Pinpoint the cell where the given text exists, returning its (x, y) midpoint coordinate. 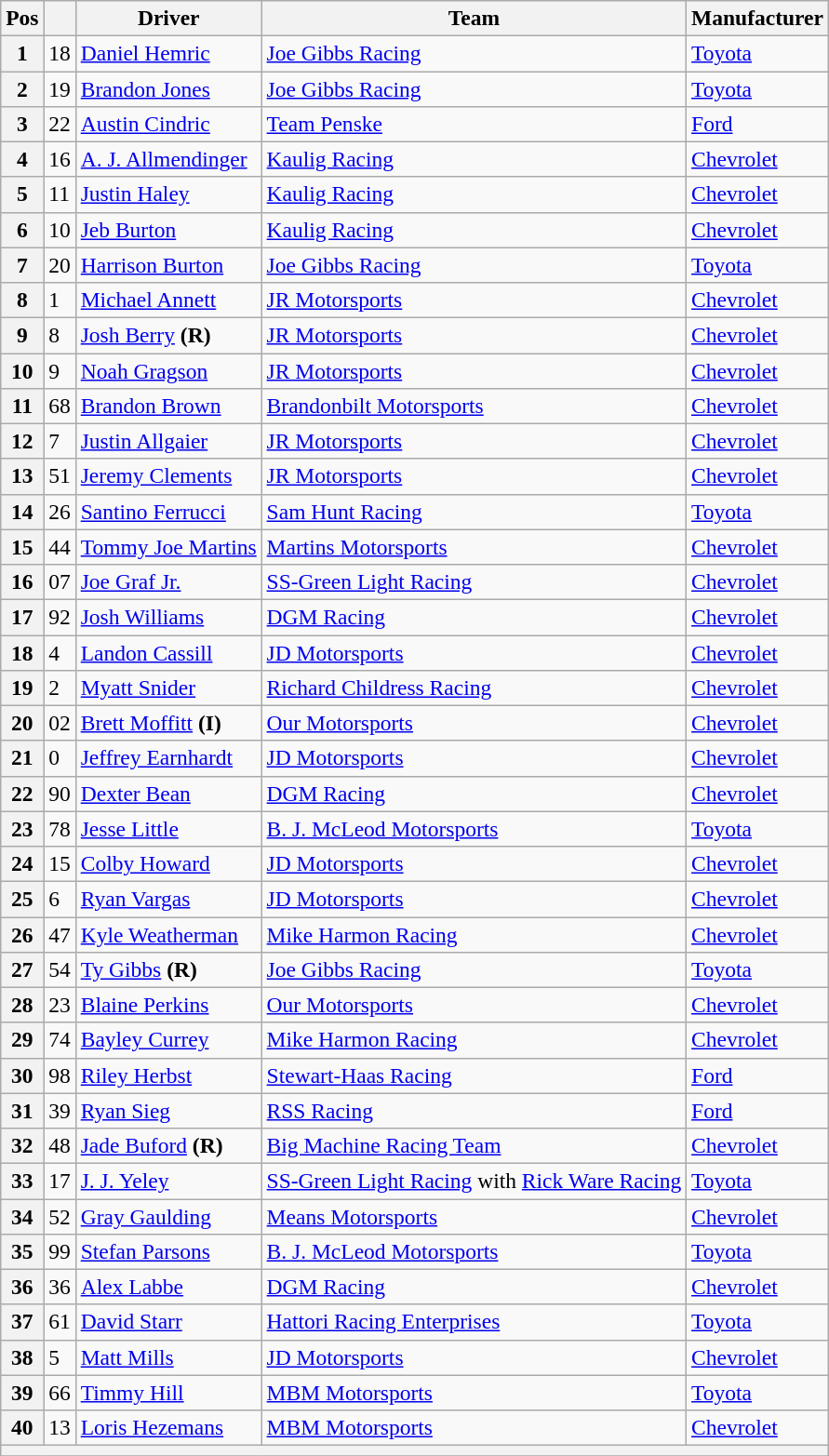
68 (60, 406)
Brandonbilt Motorsports (474, 406)
48 (60, 1145)
Team (474, 18)
Richard Childress Racing (474, 688)
Manufacturer (757, 18)
Dexter Bean (168, 794)
Loris Hezemans (168, 1427)
35 (22, 1251)
Means Motorsports (474, 1216)
Justin Allgaier (168, 441)
02 (60, 723)
98 (60, 1075)
32 (22, 1145)
14 (22, 512)
Myatt Snider (168, 688)
99 (60, 1251)
Jeb Burton (168, 230)
52 (60, 1216)
27 (22, 969)
90 (60, 794)
51 (60, 476)
RSS Racing (474, 1111)
33 (22, 1181)
Riley Herbst (168, 1075)
74 (60, 1040)
Driver (168, 18)
40 (22, 1427)
Josh Berry (R) (168, 335)
Sam Hunt Racing (474, 512)
Blaine Perkins (168, 1005)
34 (22, 1216)
Timmy Hill (168, 1393)
47 (60, 934)
Jade Buford (R) (168, 1145)
38 (22, 1357)
Tommy Joe Martins (168, 547)
A. J. Allmendinger (168, 159)
92 (60, 617)
SS-Green Light Racing (474, 581)
28 (22, 1005)
Matt Mills (168, 1357)
Stewart-Haas Racing (474, 1075)
Josh Williams (168, 617)
Landon Cassill (168, 652)
Austin Cindric (168, 124)
Ryan Vargas (168, 899)
54 (60, 969)
Santino Ferrucci (168, 512)
Colby Howard (168, 863)
Kyle Weatherman (168, 934)
Joe Graf Jr. (168, 581)
Daniel Hemric (168, 53)
3 (22, 124)
Brett Moffitt (I) (168, 723)
37 (22, 1322)
Martins Motorsports (474, 547)
Justin Haley (168, 194)
Stefan Parsons (168, 1251)
12 (22, 441)
Michael Annett (168, 300)
66 (60, 1393)
Big Machine Racing Team (474, 1145)
61 (60, 1322)
Team Penske (474, 124)
Bayley Currey (168, 1040)
0 (60, 758)
44 (60, 547)
25 (22, 899)
Jesse Little (168, 829)
Gray Gaulding (168, 1216)
24 (22, 863)
31 (22, 1111)
Brandon Brown (168, 406)
Pos (22, 18)
30 (22, 1075)
Harrison Burton (168, 265)
Ryan Sieg (168, 1111)
21 (22, 758)
Hattori Racing Enterprises (474, 1322)
29 (22, 1040)
Alex Labbe (168, 1287)
Ty Gibbs (R) (168, 969)
David Starr (168, 1322)
07 (60, 581)
Noah Gragson (168, 370)
Brandon Jones (168, 88)
78 (60, 829)
Jeremy Clements (168, 476)
J. J. Yeley (168, 1181)
Jeffrey Earnhardt (168, 758)
SS-Green Light Racing with Rick Ware Racing (474, 1181)
